Provide the [X, Y] coordinate of the cell's center where the given text is located.  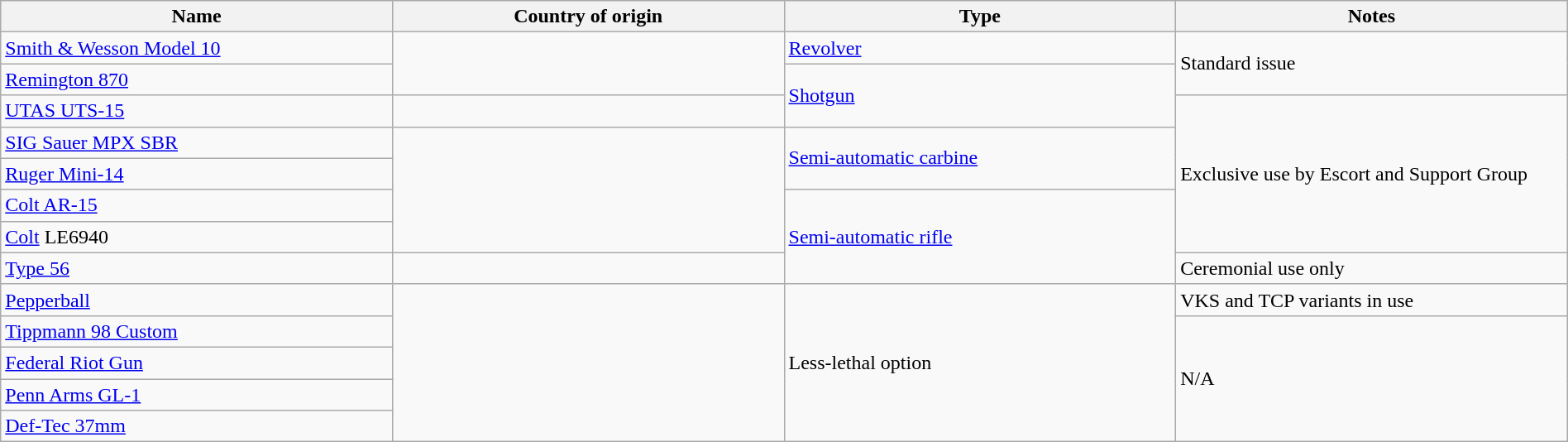
Penn Arms GL-1 [197, 395]
Type 56 [197, 268]
Colt LE6940 [197, 237]
Revolver [980, 48]
Ruger Mini-14 [197, 174]
Notes [1372, 17]
Federal Riot Gun [197, 363]
Standard issue [1372, 64]
Semi-automatic rifle [980, 237]
Country of origin [588, 17]
N/A [1372, 378]
Remington 870 [197, 79]
Ceremonial use only [1372, 268]
Type [980, 17]
Pepperball [197, 300]
Semi-automatic carbine [980, 158]
Tippmann 98 Custom [197, 331]
Exclusive use by Escort and Support Group [1372, 174]
SIG Sauer MPX SBR [197, 142]
Shotgun [980, 95]
UTAS UTS-15 [197, 111]
VKS and TCP variants in use [1372, 300]
Def-Tec 37mm [197, 426]
Smith & Wesson Model 10 [197, 48]
Name [197, 17]
Colt AR-15 [197, 205]
Less-lethal option [980, 363]
